Find where the given text appears and provide that cell's center as [X, Y] coordinate. 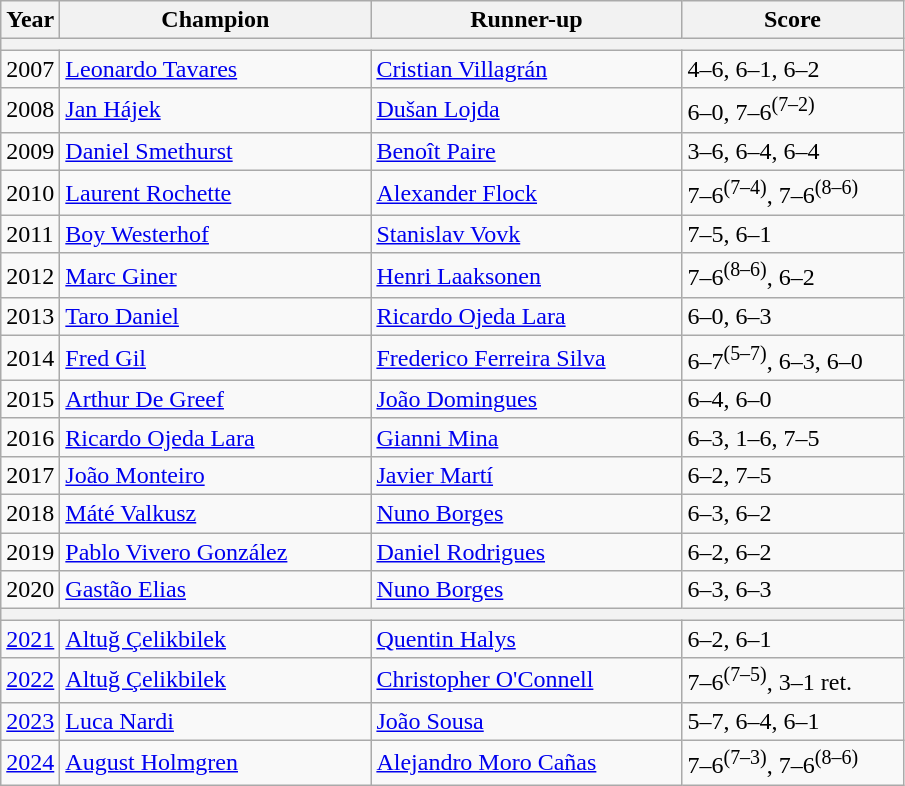
2021 [30, 639]
6–3, 6–3 [792, 590]
Javier Martí [526, 475]
2013 [30, 317]
Year [30, 20]
Henri Laaksonen [526, 276]
Champion [216, 20]
Alejandro Moro Cañas [526, 762]
Marc Giner [216, 276]
2023 [30, 721]
Frederico Ferreira Silva [526, 358]
Daniel Smethurst [216, 151]
Fred Gil [216, 358]
7–6(7–4), 7–6(8–6) [792, 194]
4–6, 6–1, 6–2 [792, 69]
João Sousa [526, 721]
Arthur De Greef [216, 399]
6–4, 6–0 [792, 399]
6–2, 6–2 [792, 552]
Daniel Rodrigues [526, 552]
Gianni Mina [526, 437]
2010 [30, 194]
2014 [30, 358]
2016 [30, 437]
Máté Valkusz [216, 514]
2007 [30, 69]
2009 [30, 151]
2020 [30, 590]
Score [792, 20]
6–7(5–7), 6–3, 6–0 [792, 358]
2012 [30, 276]
Runner-up [526, 20]
7–6(7–5), 3–1 ret. [792, 680]
7–6(7–3), 7–6(8–6) [792, 762]
7–5, 6–1 [792, 234]
2019 [30, 552]
Luca Nardi [216, 721]
Laurent Rochette [216, 194]
Pablo Vivero González [216, 552]
Jan Hájek [216, 110]
6–0, 6–3 [792, 317]
7–6(8–6), 6–2 [792, 276]
6–3, 6–2 [792, 514]
Stanislav Vovk [526, 234]
2017 [30, 475]
Dušan Lojda [526, 110]
3–6, 6–4, 6–4 [792, 151]
2015 [30, 399]
2008 [30, 110]
2011 [30, 234]
6–0, 7–6(7–2) [792, 110]
6–2, 6–1 [792, 639]
Christopher O'Connell [526, 680]
Taro Daniel [216, 317]
Benoît Paire [526, 151]
João Monteiro [216, 475]
João Domingues [526, 399]
6–2, 7–5 [792, 475]
Quentin Halys [526, 639]
2018 [30, 514]
2022 [30, 680]
5–7, 6–4, 6–1 [792, 721]
Gastão Elias [216, 590]
6–3, 1–6, 7–5 [792, 437]
Alexander Flock [526, 194]
2024 [30, 762]
Leonardo Tavares [216, 69]
Boy Westerhof [216, 234]
August Holmgren [216, 762]
Cristian Villagrán [526, 69]
